Return [X, Y] of the center of cell containing provided text 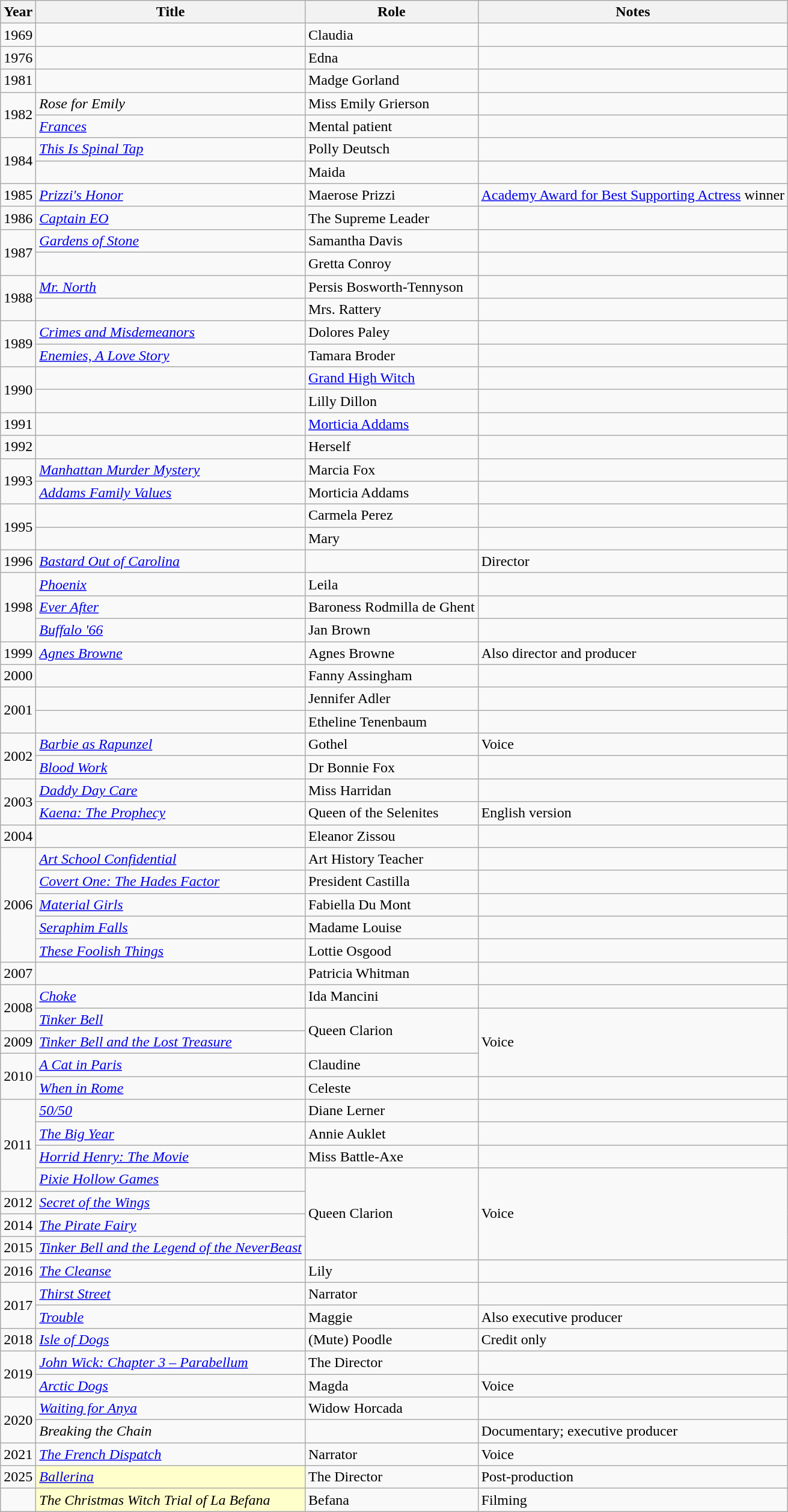
Lilly Dillon [391, 401]
2017 [18, 1305]
1998 [18, 607]
2021 [18, 1454]
Maerose Prizzi [391, 195]
Maggie [391, 1317]
Queen of the Selenites [391, 813]
Lily [391, 1271]
2014 [18, 1225]
1985 [18, 195]
Seraphim Falls [171, 927]
The Supreme Leader [391, 218]
1996 [18, 561]
Celeste [391, 1088]
Mr. North [171, 287]
1981 [18, 81]
1988 [18, 298]
Also executive producer [632, 1317]
The French Dispatch [171, 1454]
Gretta Conroy [391, 263]
Secret of the Wings [171, 1202]
Crimes and Misdemeanors [171, 333]
1976 [18, 58]
Blood Work [171, 767]
Title [171, 12]
1989 [18, 344]
A Cat in Paris [171, 1065]
Miss Harridan [391, 790]
Edna [391, 58]
1995 [18, 527]
Ida Mancini [391, 996]
Ballerina [171, 1477]
1986 [18, 218]
These Foolish Things [171, 950]
Tinker Bell and the Legend of the NeverBeast [171, 1248]
Role [391, 12]
Maida [391, 172]
When in Rome [171, 1088]
Jennifer Adler [391, 699]
1987 [18, 252]
Persis Bosworth-Tennyson [391, 287]
Buffalo '66 [171, 630]
Claudine [391, 1065]
Frances [171, 126]
2000 [18, 676]
1969 [18, 35]
English version [632, 813]
Choke [171, 996]
Ever After [171, 607]
2002 [18, 756]
Eleanor Zissou [391, 836]
1990 [18, 390]
Phoenix [171, 584]
2025 [18, 1477]
2009 [18, 1042]
Diane Lerner [391, 1111]
2018 [18, 1339]
Material Girls [171, 905]
Madame Louise [391, 927]
Widow Horcada [391, 1409]
Art History Teacher [391, 859]
Arctic Dogs [171, 1385]
Post-production [632, 1477]
Rose for Emily [171, 103]
Filming [632, 1500]
1991 [18, 424]
Pixie Hollow Games [171, 1179]
Dolores Paley [391, 333]
The Cleanse [171, 1271]
(Mute) Poodle [391, 1339]
2020 [18, 1420]
Isle of Dogs [171, 1339]
1999 [18, 653]
Dr Bonnie Fox [391, 767]
Daddy Day Care [171, 790]
Art School Confidential [171, 859]
This Is Spinal Tap [171, 149]
President Castilla [391, 882]
2019 [18, 1374]
Jan Brown [391, 630]
Addams Family Values [171, 493]
Fabiella Du Mont [391, 905]
Notes [632, 12]
2012 [18, 1202]
Grand High Witch [391, 378]
Mary [391, 538]
Miss Emily Grierson [391, 103]
2011 [18, 1145]
Academy Award for Best Supporting Actress winner [632, 195]
John Wick: Chapter 3 – Parabellum [171, 1362]
Manhattan Murder Mystery [171, 470]
2010 [18, 1077]
Gothel [391, 745]
Horrid Henry: The Movie [171, 1157]
2015 [18, 1248]
Annie Auklet [391, 1134]
Fanny Assingham [391, 676]
Barbie as Rapunzel [171, 745]
Director [632, 561]
Claudia [391, 35]
Year [18, 12]
Covert One: The Hades Factor [171, 882]
Credit only [632, 1339]
Befana [391, 1500]
The Pirate Fairy [171, 1225]
Carmela Perez [391, 515]
Enemies, A Love Story [171, 355]
The Christmas Witch Trial of La Befana [171, 1500]
Captain EO [171, 218]
50/50 [171, 1111]
2001 [18, 710]
1984 [18, 161]
Thirst Street [171, 1294]
2006 [18, 905]
Leila [391, 584]
Mental patient [391, 126]
Prizzi's Honor [171, 195]
Gardens of Stone [171, 241]
Tinker Bell and the Lost Treasure [171, 1042]
2004 [18, 836]
Documentary; executive producer [632, 1431]
The Big Year [171, 1134]
Bastard Out of Carolina [171, 561]
Marcia Fox [391, 470]
Lottie Osgood [391, 950]
2016 [18, 1271]
Trouble [171, 1317]
2003 [18, 802]
2007 [18, 973]
Miss Battle-Axe [391, 1157]
Patricia Whitman [391, 973]
Magda [391, 1385]
Also director and producer [632, 653]
Breaking the Chain [171, 1431]
Baroness Rodmilla de Ghent [391, 607]
2008 [18, 1007]
1992 [18, 447]
Mrs. Rattery [391, 310]
Tinker Bell [171, 1019]
1993 [18, 481]
Madge Gorland [391, 81]
Etheline Tenenbaum [391, 722]
Tamara Broder [391, 355]
Samantha Davis [391, 241]
1982 [18, 115]
Waiting for Anya [171, 1409]
Herself [391, 447]
Polly Deutsch [391, 149]
Kaena: The Prophecy [171, 813]
